Scan for the cell matching the given text and deliver its [x, y] coordinate at center. 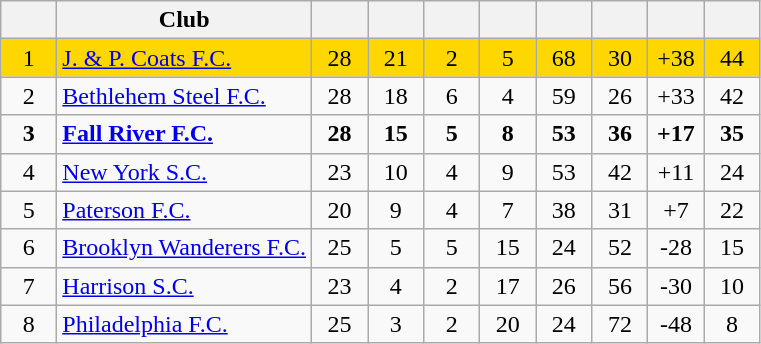
+33 [676, 96]
Bethlehem Steel F.C. [184, 96]
+38 [676, 58]
New York S.C. [184, 172]
-30 [676, 286]
Club [184, 20]
22 [732, 210]
-28 [676, 248]
59 [564, 96]
+17 [676, 134]
52 [620, 248]
68 [564, 58]
1 [29, 58]
38 [564, 210]
-48 [676, 324]
Harrison S.C. [184, 286]
+7 [676, 210]
J. & P. Coats F.C. [184, 58]
+11 [676, 172]
Philadelphia F.C. [184, 324]
72 [620, 324]
30 [620, 58]
Brooklyn Wanderers F.C. [184, 248]
17 [508, 286]
56 [620, 286]
Paterson F.C. [184, 210]
35 [732, 134]
44 [732, 58]
18 [396, 96]
21 [396, 58]
31 [620, 210]
Fall River F.C. [184, 134]
36 [620, 134]
